Output the (X, Y) coordinate of the center of the cell containing the given text.  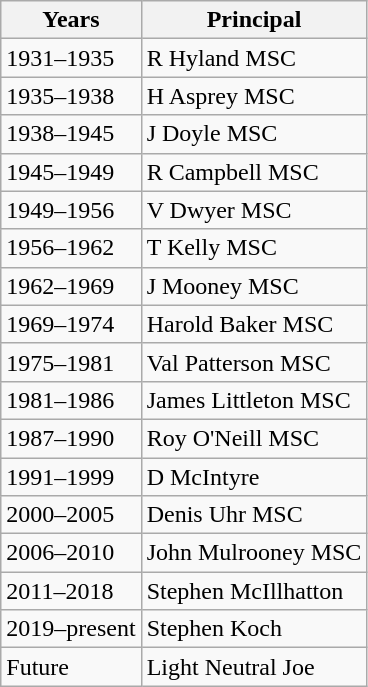
2019–present (71, 629)
Roy O'Neill MSC (254, 438)
J Doyle MSC (254, 134)
T Kelly MSC (254, 248)
1949–1956 (71, 210)
R Campbell MSC (254, 172)
D McIntyre (254, 477)
Years (71, 20)
1975–1981 (71, 362)
1962–1969 (71, 286)
Future (71, 667)
Denis Uhr MSC (254, 515)
1938–1945 (71, 134)
1987–1990 (71, 438)
R Hyland MSC (254, 58)
Stephen Koch (254, 629)
Harold Baker MSC (254, 324)
1931–1935 (71, 58)
John Mulrooney MSC (254, 553)
V Dwyer MSC (254, 210)
1981–1986 (71, 400)
1991–1999 (71, 477)
Principal (254, 20)
1945–1949 (71, 172)
2006–2010 (71, 553)
1956–1962 (71, 248)
Light Neutral Joe (254, 667)
James Littleton MSC (254, 400)
Stephen McIllhatton (254, 591)
1969–1974 (71, 324)
2000–2005 (71, 515)
2011–2018 (71, 591)
H Asprey MSC (254, 96)
1935–1938 (71, 96)
J Mooney MSC (254, 286)
Val Patterson MSC (254, 362)
